Return (X, Y) of the center of cell containing provided text 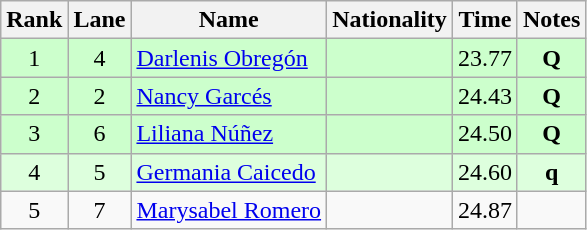
Time (484, 20)
6 (100, 134)
Name (229, 20)
7 (100, 210)
1 (34, 58)
Nationality (390, 20)
24.50 (484, 134)
23.77 (484, 58)
Marysabel Romero (229, 210)
Rank (34, 20)
Notes (551, 20)
Lane (100, 20)
Germania Caicedo (229, 172)
Darlenis Obregón (229, 58)
q (551, 172)
3 (34, 134)
24.43 (484, 96)
24.87 (484, 210)
Liliana Núñez (229, 134)
Nancy Garcés (229, 96)
24.60 (484, 172)
